Find where the given text appears and provide that cell's center as (X, Y) coordinate. 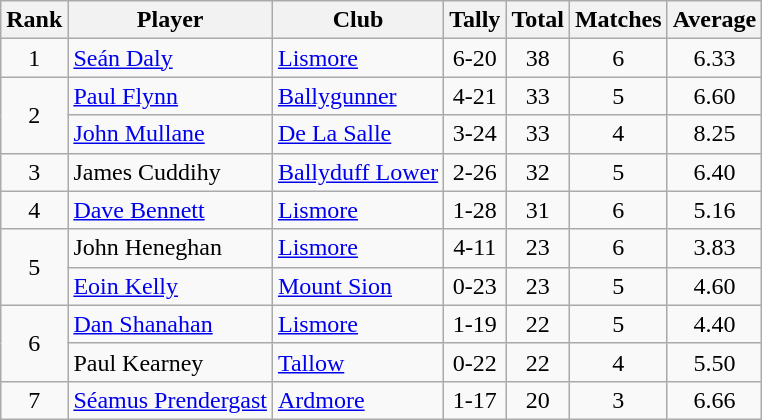
6-20 (475, 58)
Seán Daly (170, 58)
4.40 (714, 324)
5.16 (714, 210)
Paul Kearney (170, 362)
5.50 (714, 362)
Séamus Prendergast (170, 400)
Ardmore (358, 400)
1-19 (475, 324)
6.40 (714, 172)
6.66 (714, 400)
Matches (618, 20)
7 (34, 400)
Dan Shanahan (170, 324)
31 (538, 210)
Tallow (358, 362)
Mount Sion (358, 286)
Ballyduff Lower (358, 172)
Player (170, 20)
1-17 (475, 400)
1 (34, 58)
Total (538, 20)
Dave Bennett (170, 210)
1-28 (475, 210)
6.33 (714, 58)
0-22 (475, 362)
32 (538, 172)
John Heneghan (170, 248)
Rank (34, 20)
8.25 (714, 134)
John Mullane (170, 134)
38 (538, 58)
3-24 (475, 134)
20 (538, 400)
6.60 (714, 96)
4-21 (475, 96)
Ballygunner (358, 96)
Paul Flynn (170, 96)
3.83 (714, 248)
2-26 (475, 172)
Average (714, 20)
Club (358, 20)
James Cuddihy (170, 172)
2 (34, 115)
Eoin Kelly (170, 286)
0-23 (475, 286)
4-11 (475, 248)
De La Salle (358, 134)
4.60 (714, 286)
Tally (475, 20)
